Extract the (X, Y) coordinate from the center of the cell holding the provided text.  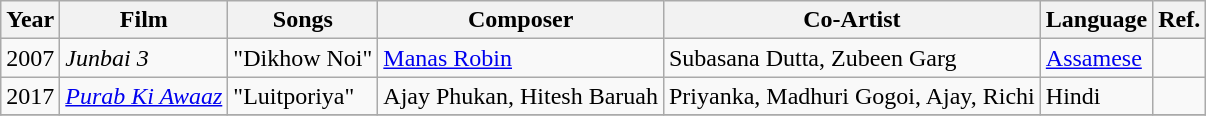
Composer (521, 20)
"Dikhow Noi" (303, 58)
Co-Artist (852, 20)
Assamese (1096, 58)
Hindi (1096, 96)
"Luitporiya" (303, 96)
Manas Robin (521, 58)
Ref. (1180, 20)
Ajay Phukan, Hitesh Baruah (521, 96)
Songs (303, 20)
Junbai 3 (144, 58)
Subasana Dutta, Zubeen Garg (852, 58)
Film (144, 20)
Priyanka, Madhuri Gogoi, Ajay, Richi (852, 96)
Year (30, 20)
Language (1096, 20)
Purab Ki Awaaz (144, 96)
2017 (30, 96)
2007 (30, 58)
